Determine the [x, y] coordinate at the center of the cell enclosing the given text.  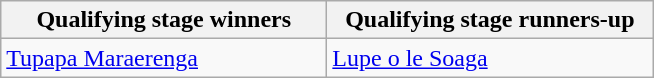
Qualifying stage runners-up [490, 20]
Lupe o le Soaga [490, 58]
Tupapa Maraerenga [164, 58]
Qualifying stage winners [164, 20]
